Provide the [X, Y] coordinate of the cell's center where the given text is located.  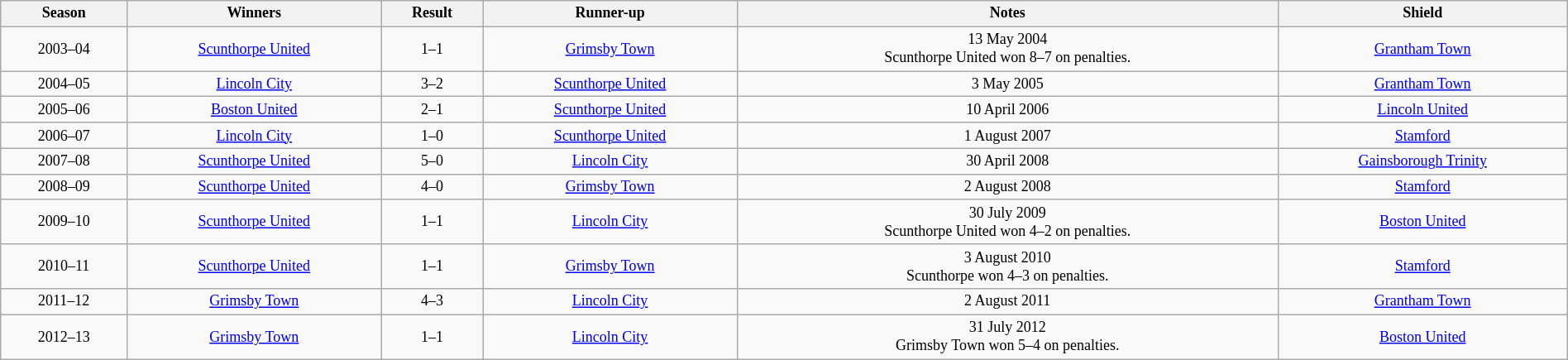
2003–04 [65, 49]
4–0 [432, 187]
10 April 2006 [1007, 109]
Gainsborough Trinity [1422, 161]
2011–12 [65, 301]
30 April 2008 [1007, 161]
Shield [1422, 13]
Lincoln United [1422, 109]
2 August 2011 [1007, 301]
13 May 2004Scunthorpe United won 8–7 on penalties. [1007, 49]
1 August 2007 [1007, 136]
2008–09 [65, 187]
Notes [1007, 13]
2010–11 [65, 266]
2–1 [432, 109]
2007–08 [65, 161]
2004–05 [65, 84]
3 May 2005 [1007, 84]
5–0 [432, 161]
Winners [255, 13]
Season [65, 13]
31 July 2012Grimsby Town won 5–4 on penalties. [1007, 337]
2012–13 [65, 337]
4–3 [432, 301]
3 August 2010Scunthorpe won 4–3 on penalties. [1007, 266]
2009–10 [65, 222]
2005–06 [65, 109]
3–2 [432, 84]
2 August 2008 [1007, 187]
30 July 2009Scunthorpe United won 4–2 on penalties. [1007, 222]
1–0 [432, 136]
2006–07 [65, 136]
Runner-up [610, 13]
Result [432, 13]
